For the text-containing cell, return its midpoint in [x, y] coordinate format. 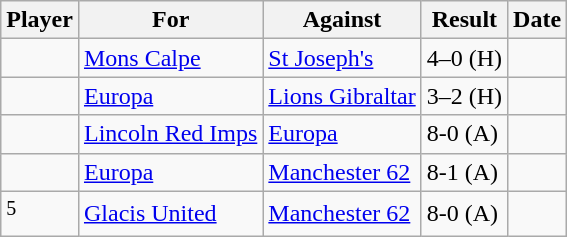
Lions Gibraltar [342, 96]
8-1 (A) [464, 172]
Date [538, 20]
Against [342, 20]
Player [40, 20]
5 [40, 214]
3–2 (H) [464, 96]
For [170, 20]
St Joseph's [342, 58]
Lincoln Red Imps [170, 134]
Mons Calpe [170, 58]
4–0 (H) [464, 58]
Glacis United [170, 214]
Result [464, 20]
